Pinpoint the cell where the given text exists, returning its [x, y] midpoint coordinate. 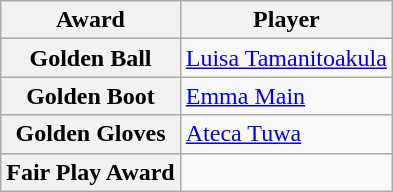
Emma Main [286, 96]
Fair Play Award [91, 172]
Award [91, 20]
Ateca Tuwa [286, 134]
Player [286, 20]
Golden Boot [91, 96]
Luisa Tamanitoakula [286, 58]
Golden Gloves [91, 134]
Golden Ball [91, 58]
